Search for the cell housing the specified text and yield its [x, y] center coordinate. 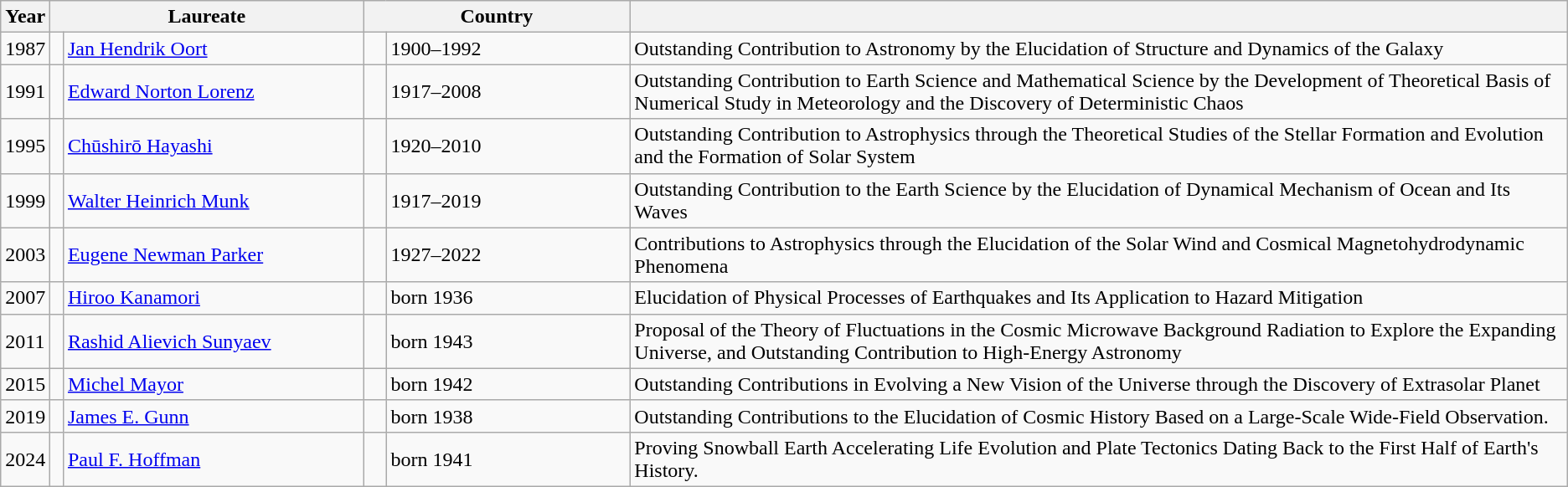
Edward Norton Lorenz [213, 92]
born 1942 [508, 384]
1999 [25, 201]
Rashid Alievich Sunyaev [213, 341]
Outstanding Contribution to Astrophysics through the Theoretical Studies of the Stellar Formation and Evolution and the Formation of Solar System [1099, 146]
1995 [25, 146]
Paul F. Hoffman [213, 459]
Contributions to Astrophysics through the Elucidation of the Solar Wind and Cosmical Magnetohydrodynamic Phenomena [1099, 254]
1900–1992 [508, 49]
2019 [25, 416]
Country [497, 17]
1920–2010 [508, 146]
Outstanding Contribution to the Earth Science by the Elucidation of Dynamical Mechanism of Ocean and Its Waves [1099, 201]
Walter Heinrich Munk [213, 201]
Eugene Newman Parker [213, 254]
Laureate [207, 17]
2007 [25, 298]
born 1943 [508, 341]
born 1941 [508, 459]
1987 [25, 49]
2011 [25, 341]
Outstanding Contribution to Astronomy by the Elucidation of Structure and Dynamics of the Galaxy [1099, 49]
Hiroo Kanamori [213, 298]
Elucidation of Physical Processes of Earthquakes and Its Application to Hazard Mitigation [1099, 298]
1917–2008 [508, 92]
born 1936 [508, 298]
James E. Gunn [213, 416]
born 1938 [508, 416]
Year [25, 17]
1917–2019 [508, 201]
Michel Mayor [213, 384]
1927–2022 [508, 254]
Outstanding Contributions in Evolving a New Vision of the Universe through the Discovery of Extrasolar Planet [1099, 384]
Proving Snowball Earth Accelerating Life Evolution and Plate Tectonics Dating Back to the First Half of Earth's History. [1099, 459]
Chūshirō Hayashi [213, 146]
2003 [25, 254]
2024 [25, 459]
2015 [25, 384]
1991 [25, 92]
Outstanding Contributions to the Elucidation of Cosmic History Based on a Large-Scale Wide-Field Observation. [1099, 416]
Jan Hendrik Oort [213, 49]
